Capture the cell that displays the provided text and extract its [x, y] central coordinate. 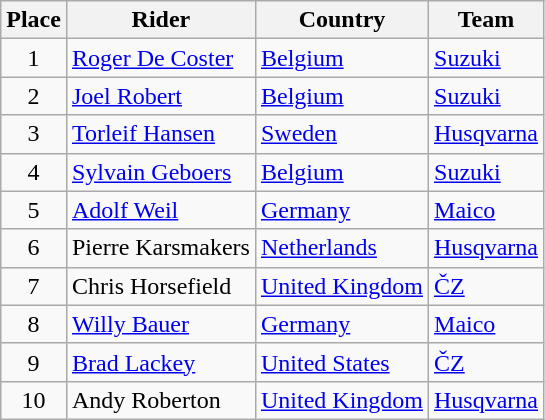
5 [34, 210]
2 [34, 96]
Brad Lackey [160, 362]
9 [34, 362]
Pierre Karsmakers [160, 248]
Place [34, 20]
Rider [160, 20]
Chris Horsefield [160, 286]
6 [34, 248]
Torleif Hansen [160, 134]
Andy Roberton [160, 400]
Willy Bauer [160, 324]
1 [34, 58]
Adolf Weil [160, 210]
Country [342, 20]
3 [34, 134]
Sweden [342, 134]
Team [486, 20]
United States [342, 362]
7 [34, 286]
Roger De Coster [160, 58]
Sylvain Geboers [160, 172]
10 [34, 400]
4 [34, 172]
8 [34, 324]
Netherlands [342, 248]
Joel Robert [160, 96]
